Find where the given text appears and provide that cell's center as (x, y) coordinate. 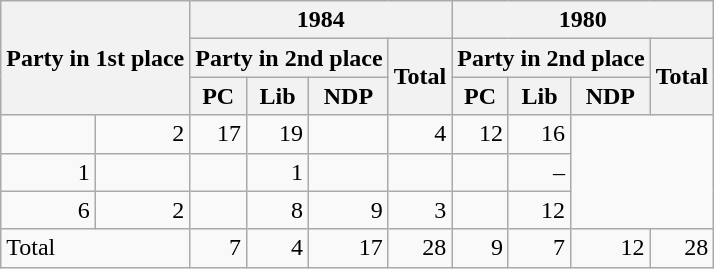
16 (539, 134)
1984 (321, 20)
1980 (583, 20)
6 (48, 210)
3 (420, 210)
– (539, 172)
Party in 1st place (96, 58)
8 (278, 210)
19 (278, 134)
